Find where the given text appears and provide that cell's center as (X, Y) coordinate. 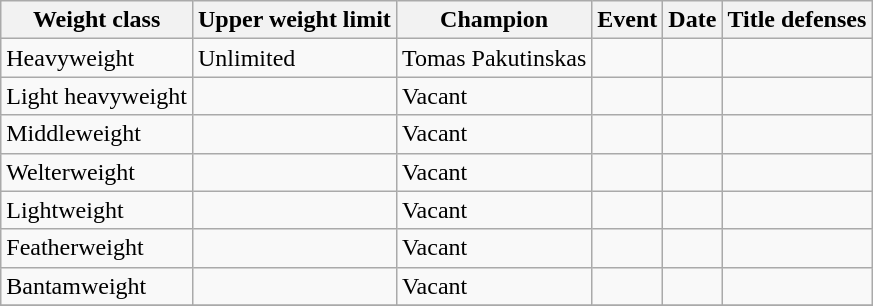
Unlimited (294, 58)
Light heavyweight (97, 96)
Upper weight limit (294, 20)
Champion (494, 20)
Event (628, 20)
Weight class (97, 20)
Title defenses (797, 20)
Middleweight (97, 134)
Heavyweight (97, 58)
Bantamweight (97, 286)
Lightweight (97, 210)
Tomas Pakutinskas (494, 58)
Featherweight (97, 248)
Welterweight (97, 172)
Date (692, 20)
